For the text-containing cell, return its midpoint in [x, y] coordinate format. 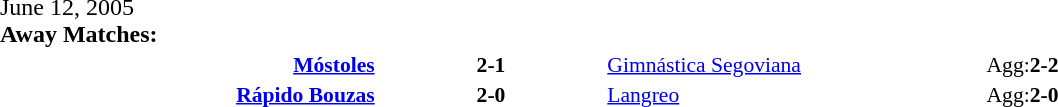
2-1 [492, 64]
Gimnástica Segoviana [795, 64]
